From the cell containing the given text, extract its center point as (X, Y) coordinate. 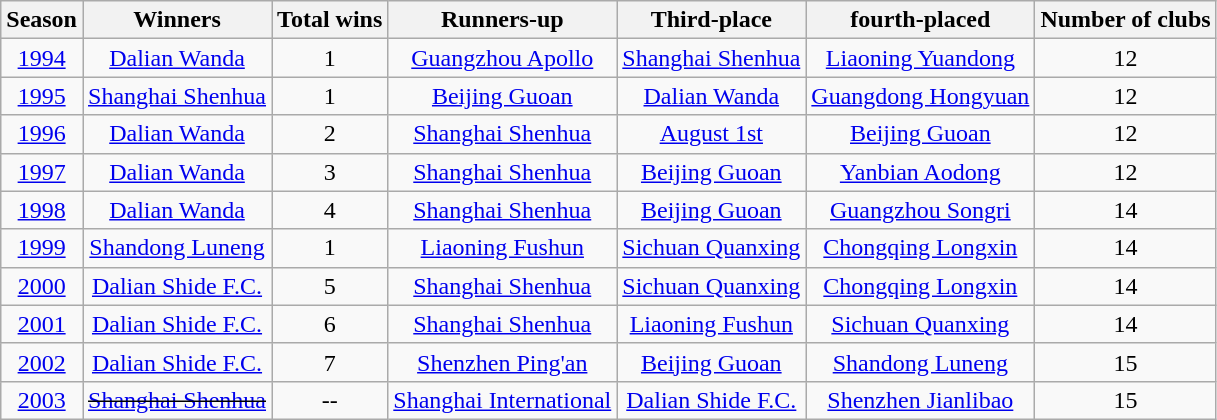
Guangzhou Apollo (502, 58)
1997 (42, 172)
2003 (42, 400)
2 (330, 134)
Runners-up (502, 20)
Shenzhen Jianlibao (920, 400)
4 (330, 210)
Yanbian Aodong (920, 172)
1996 (42, 134)
1999 (42, 248)
7 (330, 362)
6 (330, 324)
August 1st (712, 134)
Liaoning Yuandong (920, 58)
Shenzhen Ping'an (502, 362)
1994 (42, 58)
Total wins (330, 20)
2001 (42, 324)
3 (330, 172)
2002 (42, 362)
Winners (176, 20)
Season (42, 20)
5 (330, 286)
1998 (42, 210)
-- (330, 400)
Guangdong Hongyuan (920, 96)
2000 (42, 286)
Guangzhou Songri (920, 210)
1995 (42, 96)
fourth-placed (920, 20)
Shanghai International (502, 400)
Third-place (712, 20)
Number of clubs (1126, 20)
